Scan for the cell matching the given text and deliver its (x, y) coordinate at center. 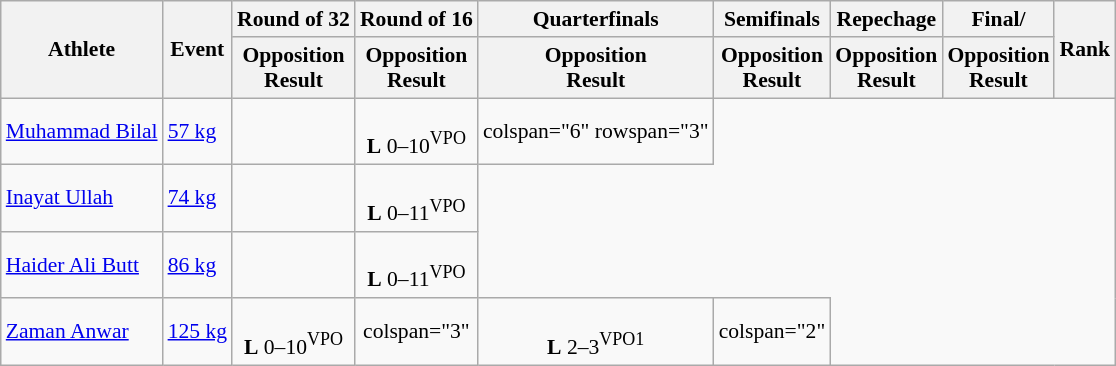
Final/ (998, 19)
Semifinals (772, 19)
Inayat Ullah (82, 198)
Haider Ali Butt (82, 266)
Zaman Anwar (82, 332)
colspan="6" rowspan="3" (596, 132)
57 kg (198, 132)
Round of 32 (294, 19)
74 kg (198, 198)
L 2–3VPO1 (596, 332)
Rank (1084, 50)
Repechage (886, 19)
Muhammad Bilal (82, 132)
colspan="3" (416, 332)
86 kg (198, 266)
Event (198, 50)
Quarterfinals (596, 19)
125 kg (198, 332)
Athlete (82, 50)
colspan="2" (772, 332)
Round of 16 (416, 19)
